Determine the (x, y) coordinate at the center of the cell enclosing the given text.  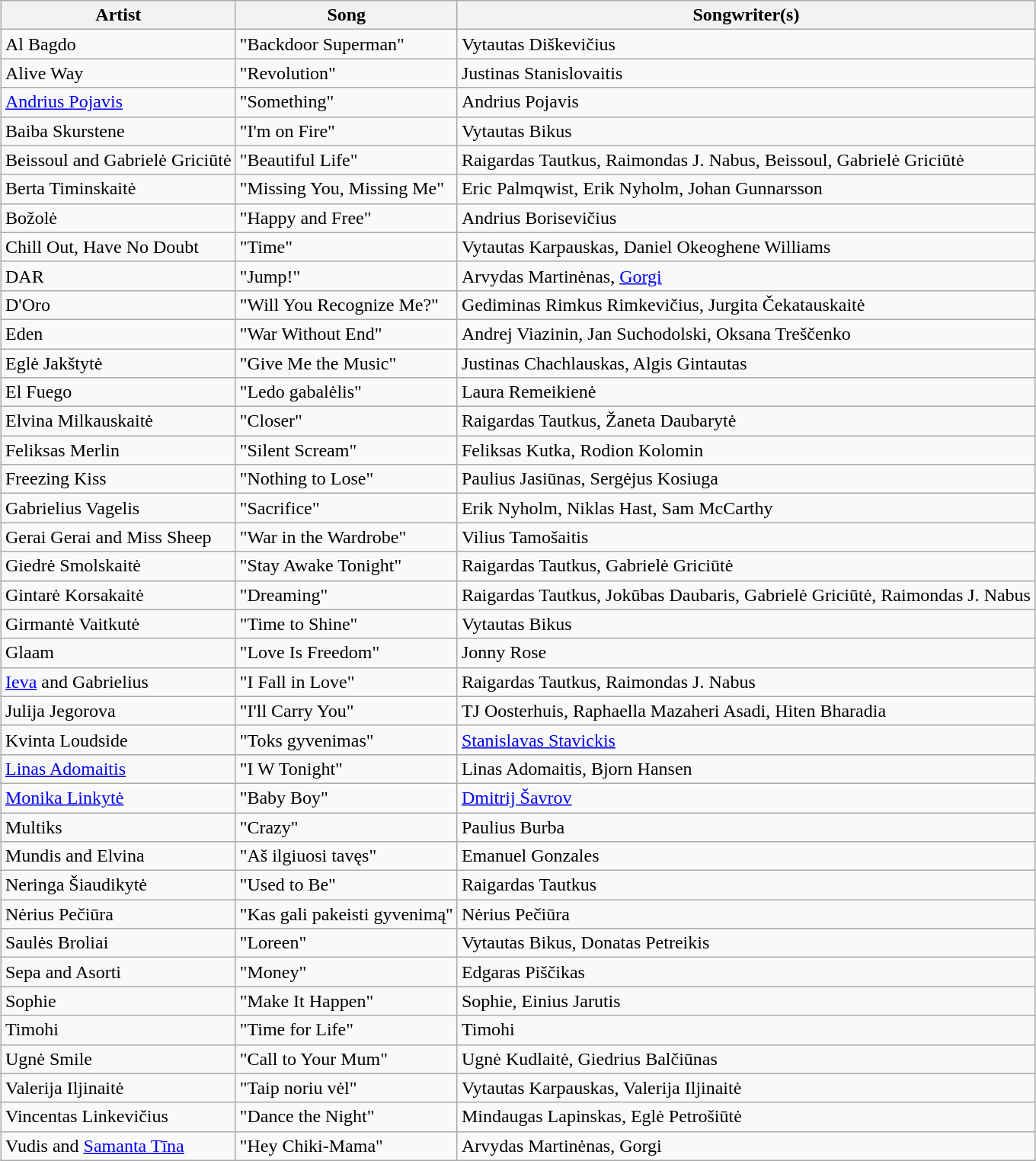
Vudis and Samanta Tīna (118, 1146)
Raigardas Tautkus, Raimondas J. Nabus, Beissoul, Gabrielė Griciūtė (746, 160)
"War Without End" (346, 334)
Vytautas Karpauskas, Daniel Okeoghene Williams (746, 247)
Elvina Milkauskaitė (118, 421)
Paulius Burba (746, 827)
"Kas gali pakeisti gyvenimą" (346, 914)
Julija Jegorova (118, 711)
"Time to Shine" (346, 624)
Neringa Šiaudikytė (118, 885)
Eglė Jakštytė (118, 363)
Al Bagdo (118, 44)
Berta Timinskaitė (118, 189)
Vincentas Linkevičius (118, 1117)
"Something" (346, 102)
Glaam (118, 653)
"I'm on Fire" (346, 131)
El Fuego (118, 392)
"Backdoor Superman" (346, 44)
"Give Me the Music" (346, 363)
Linas Adomaitis, Bjorn Hansen (746, 769)
Feliksas Kutka, Rodion Kolomin (746, 450)
Song (346, 15)
Eden (118, 334)
D'Oro (118, 305)
Girmantė Vaitkutė (118, 624)
Feliksas Merlin (118, 450)
Ieva and Gabrielius (118, 682)
Valerija Iljinaitė (118, 1088)
Edgaras Piščikas (746, 972)
"Time" (346, 247)
Ugnė Kudlaitė, Giedrius Balčiūnas (746, 1059)
Saulės Broliai (118, 943)
"Sacrifice" (346, 508)
Erik Nyholm, Niklas Hast, Sam McCarthy (746, 508)
"Stay Awake Tonight" (346, 566)
Mundis and Elvina (118, 856)
Andrej Viazinin, Jan Suchodolski, Oksana Treščenko (746, 334)
"Baby Boy" (346, 798)
"I Fall in Love" (346, 682)
"Revolution" (346, 73)
"War in the Wardrobe" (346, 537)
Jonny Rose (746, 653)
Mindaugas Lapinskas, Eglė Petrošiūtė (746, 1117)
"Nothing to Lose" (346, 479)
"Money" (346, 972)
Artist (118, 15)
Emanuel Gonzales (746, 856)
"Beautiful Life" (346, 160)
"Closer" (346, 421)
Ugnė Smile (118, 1059)
Alive Way (118, 73)
"Dance the Night" (346, 1117)
"Crazy" (346, 827)
"Call to Your Mum" (346, 1059)
Freezing Kiss (118, 479)
Kvinta Loudside (118, 740)
Raigardas Tautkus, Jokūbas Daubaris, Gabrielė Griciūtė, Raimondas J. Nabus (746, 595)
Raigardas Tautkus, Raimondas J. Nabus (746, 682)
"Time for Life" (346, 1030)
Songwriter(s) (746, 15)
Sophie, Einius Jarutis (746, 1001)
Monika Linkytė (118, 798)
Raigardas Tautkus, Žaneta Daubarytė (746, 421)
"Ledo gabalėlis" (346, 392)
"Silent Scream" (346, 450)
Gediminas Rimkus Rimkevičius, Jurgita Čekatauskaitė (746, 305)
Vilius Tamošaitis (746, 537)
"I W Tonight" (346, 769)
Gintarė Korsakaitė (118, 595)
Raigardas Tautkus (746, 885)
Vytautas Diškevičius (746, 44)
"Dreaming" (346, 595)
Sepa and Asorti (118, 972)
"Will You Recognize Me?" (346, 305)
Gabrielius Vagelis (118, 508)
"Toks gyvenimas" (346, 740)
"Missing You, Missing Me" (346, 189)
"Used to Be" (346, 885)
Stanislavas Stavickis (746, 740)
"Hey Chiki-Mama" (346, 1146)
Laura Remeikienė (746, 392)
Justinas Stanislovaitis (746, 73)
"Jump!" (346, 276)
TJ Oosterhuis, Raphaella Mazaheri Asadi, Hiten Bharadia (746, 711)
Vytautas Karpauskas, Valerija Iljinaitė (746, 1088)
"Make It Happen" (346, 1001)
Justinas Chachlauskas, Algis Gintautas (746, 363)
"Taip noriu vėl" (346, 1088)
Beissoul and Gabrielė Griciūtė (118, 160)
Gerai Gerai and Miss Sheep (118, 537)
Multiks (118, 827)
"Happy and Free" (346, 218)
Giedrė Smolskaitė (118, 566)
Sophie (118, 1001)
Linas Adomaitis (118, 769)
Baiba Skurstene (118, 131)
Andrius Borisevičius (746, 218)
Dmitrij Šavrov (746, 798)
Vytautas Bikus, Donatas Petreikis (746, 943)
Eric Palmqwist, Erik Nyholm, Johan Gunnarsson (746, 189)
Božolė (118, 218)
"Love Is Freedom" (346, 653)
"I'll Carry You" (346, 711)
"Aš ilgiuosi tavęs" (346, 856)
Paulius Jasiūnas, Sergėjus Kosiuga (746, 479)
Chill Out, Have No Doubt (118, 247)
Raigardas Tautkus, Gabrielė Griciūtė (746, 566)
DAR (118, 276)
"Loreen" (346, 943)
